Return (X, Y) of the center of cell containing provided text 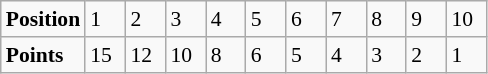
15 (105, 55)
Points (43, 55)
Position (43, 19)
7 (346, 19)
12 (145, 55)
9 (426, 19)
